Pinpoint the cell where the given text exists, returning its [X, Y] midpoint coordinate. 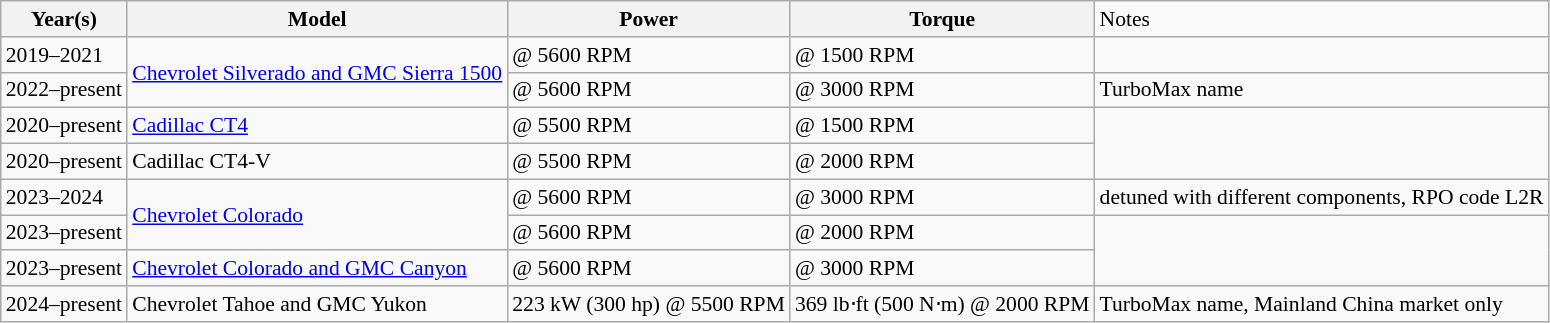
Cadillac CT4 [317, 126]
2022–present [64, 90]
2024–present [64, 304]
369 lb⋅ft (500 N⋅m) @ 2000 RPM [942, 304]
Chevrolet Tahoe and GMC Yukon [317, 304]
detuned with different components, RPO code L2R [1322, 197]
Model [317, 19]
Torque [942, 19]
Chevrolet Silverado and GMC Sierra 1500 [317, 72]
TurboMax name, Mainland China market only [1322, 304]
TurboMax name [1322, 90]
Chevrolet Colorado and GMC Canyon [317, 269]
Power [648, 19]
2023–2024 [64, 197]
223 kW (300 hp) @ 5500 RPM [648, 304]
Year(s) [64, 19]
2019–2021 [64, 55]
Notes [1322, 19]
Cadillac CT4-V [317, 162]
Chevrolet Colorado [317, 214]
